Output the [x, y] coordinate of the center of the cell containing the given text.  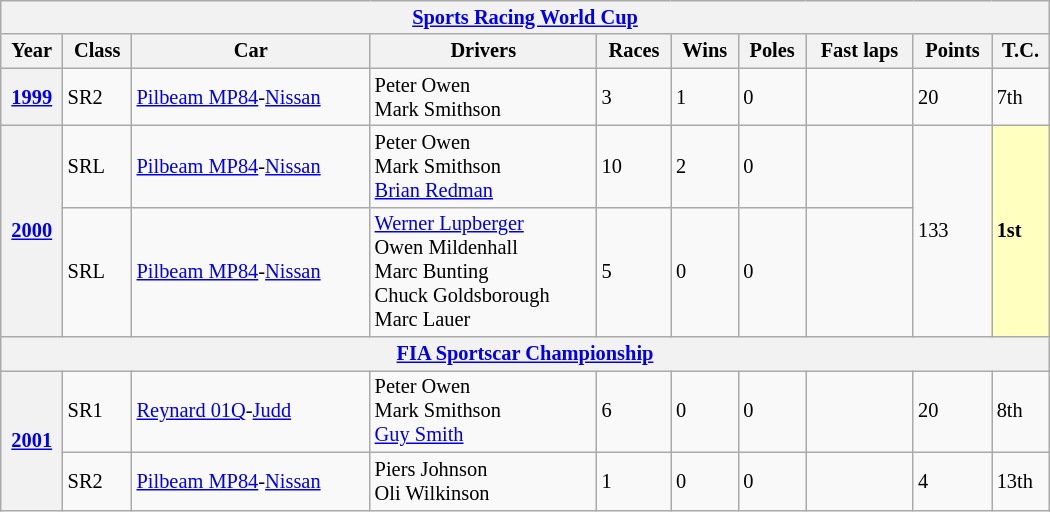
Points [952, 51]
Piers Johnson Oli Wilkinson [484, 481]
2 [704, 166]
2001 [32, 440]
133 [952, 230]
Peter Owen Mark Smithson Brian Redman [484, 166]
SR1 [98, 411]
Year [32, 51]
5 [634, 272]
Werner Lupberger Owen Mildenhall Marc Bunting Chuck Goldsborough Marc Lauer [484, 272]
Class [98, 51]
Races [634, 51]
10 [634, 166]
Drivers [484, 51]
Car [251, 51]
8th [1020, 411]
Sports Racing World Cup [525, 17]
4 [952, 481]
Peter Owen Mark Smithson Guy Smith [484, 411]
Wins [704, 51]
T.C. [1020, 51]
Fast laps [860, 51]
6 [634, 411]
7th [1020, 97]
1999 [32, 97]
3 [634, 97]
Peter Owen Mark Smithson [484, 97]
2000 [32, 230]
FIA Sportscar Championship [525, 354]
Poles [772, 51]
13th [1020, 481]
1st [1020, 230]
Reynard 01Q-Judd [251, 411]
